For the text-containing cell, return its midpoint in (x, y) coordinate format. 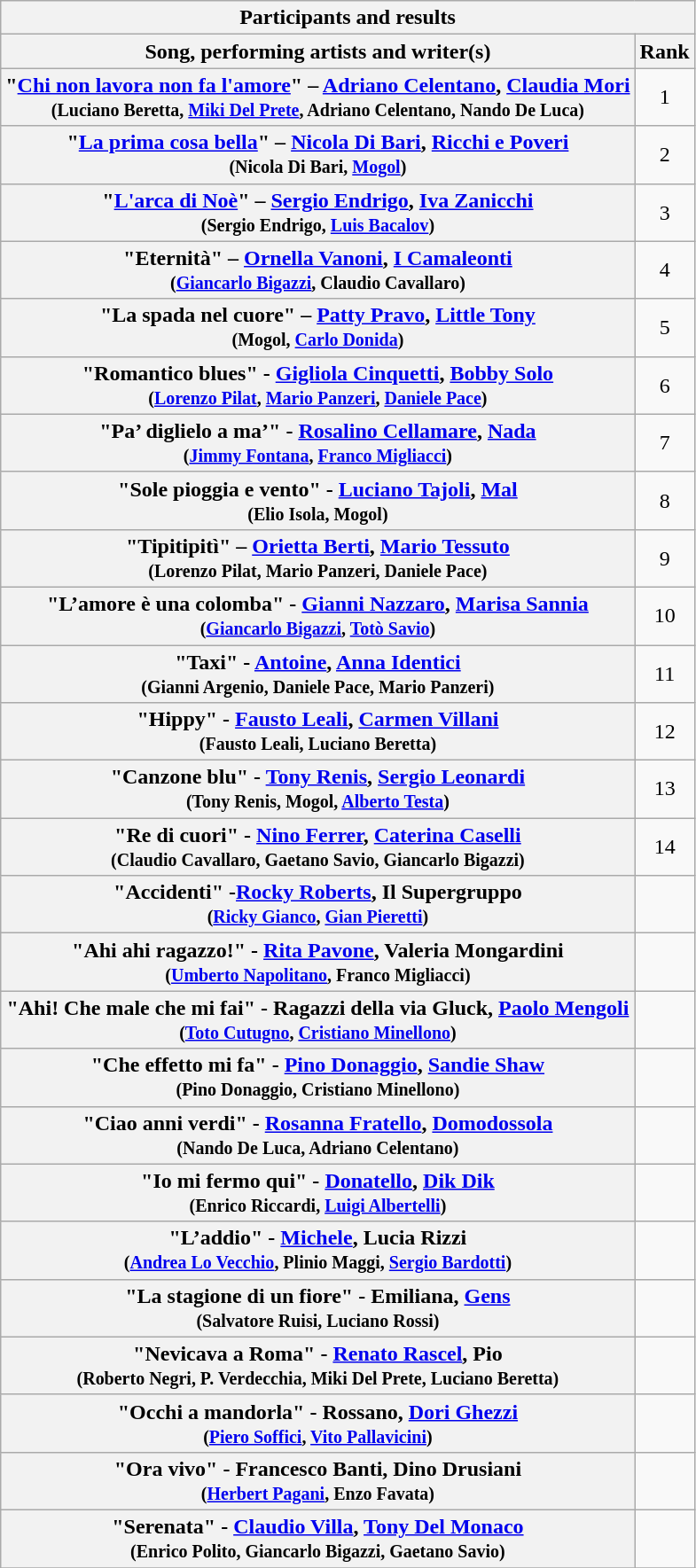
1 (665, 98)
9 (665, 558)
"Tipitipitì" – Orietta Berti, Mario Tessuto (Lorenzo Pilat, Mario Panzeri, Daniele Pace) (317, 558)
"Ora vivo" - Francesco Banti, Dino Drusiani (Herbert Pagani, Enzo Favata) (317, 1480)
10 (665, 615)
2 (665, 154)
"Occhi a mandorla" - Rossano, Dori Ghezzi (Piero Soffici, Vito Pallavicini) (317, 1424)
"Che effetto mi fa" - Pino Donaggio, Sandie Shaw (Pino Donaggio, Cristiano Minellono) (317, 1078)
"Ciao anni verdi" - Rosanna Fratello, Domodossola (Nando De Luca, Adriano Celentano) (317, 1135)
"L’amore è una colomba" - Gianni Nazzaro, Marisa Sannia (Giancarlo Bigazzi, Totò Savio) (317, 615)
8 (665, 500)
12 (665, 732)
"La prima cosa bella" – Nicola Di Bari, Ricchi e Poveri (Nicola Di Bari, Mogol) (317, 154)
"La spada nel cuore" – Patty Pravo, Little Tony (Mogol, Carlo Donida) (317, 328)
7 (665, 443)
Rank (665, 51)
"Ahi ahi ragazzo!" - Rita Pavone, Valeria Mongardini (Umberto Napolitano, Franco Migliacci) (317, 963)
11 (665, 674)
"Sole pioggia e vento" - Luciano Tajoli, Mal (Elio Isola, Mogol) (317, 500)
5 (665, 328)
Song, performing artists and writer(s) (317, 51)
"L'arca di Noè" – Sergio Endrigo, Iva Zanicchi (Sergio Endrigo, Luis Bacalov) (317, 213)
"Ahi! Che male che mi fai" - Ragazzi della via Gluck, Paolo Mengoli (Toto Cutugno, Cristiano Minellono) (317, 1019)
"Io mi fermo qui" - Donatello, Dik Dik (Enrico Riccardi, Luigi Albertelli) (317, 1193)
"La stagione di un fiore" - Emiliana, Gens (Salvatore Ruisi, Luciano Rossi) (317, 1308)
"Nevicava a Roma" - Renato Rascel, Pio (Roberto Negri, P. Verdecchia, Miki Del Prete, Luciano Beretta) (317, 1365)
"Romantico blues" - Gigliola Cinquetti, Bobby Solo (Lorenzo Pilat, Mario Panzeri, Daniele Pace) (317, 385)
"Chi non lavora non fa l'amore" – Adriano Celentano, Claudia Mori (Luciano Beretta, Miki Del Prete, Adriano Celentano, Nando De Luca) (317, 98)
"Hippy" - Fausto Leali, Carmen Villani (Fausto Leali, Luciano Beretta) (317, 732)
"Re di cuori" - Nino Ferrer, Caterina Caselli (Claudio Cavallaro, Gaetano Savio, Giancarlo Bigazzi) (317, 847)
Participants and results (348, 18)
3 (665, 213)
"Canzone blu" - Tony Renis, Sergio Leonardi (Tony Renis, Mogol, Alberto Testa) (317, 789)
"Eternità" – Ornella Vanoni, I Camaleonti (Giancarlo Bigazzi, Claudio Cavallaro) (317, 269)
14 (665, 847)
"L’addio" - Michele, Lucia Rizzi (Andrea Lo Vecchio, Plinio Maggi, Sergio Bardotti) (317, 1250)
4 (665, 269)
"Pa’ diglielo a ma’" - Rosalino Cellamare, Nada (Jimmy Fontana, Franco Migliacci) (317, 443)
"Taxi" - Antoine, Anna Identici (Gianni Argenio, Daniele Pace, Mario Panzeri) (317, 674)
"Accidenti" -Rocky Roberts, Il Supergruppo (Ricky Gianco, Gian Pieretti) (317, 904)
"Serenata" - Claudio Villa, Tony Del Monaco (Enrico Polito, Giancarlo Bigazzi, Gaetano Savio) (317, 1539)
6 (665, 385)
13 (665, 789)
